Return the (X, Y) coordinate for the center point of the cell that contains the specified text.  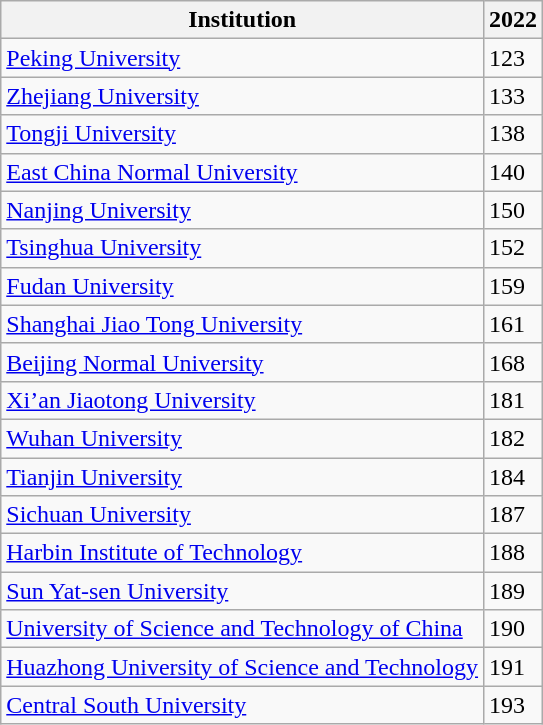
Tongji University (242, 134)
138 (514, 134)
Institution (242, 20)
140 (514, 172)
Shanghai Jiao Tong University (242, 324)
189 (514, 591)
Sichuan University (242, 515)
Tianjin University (242, 477)
150 (514, 210)
Central South University (242, 705)
University of Science and Technology of China (242, 629)
Huazhong University of Science and Technology (242, 667)
181 (514, 400)
Fudan University (242, 286)
152 (514, 248)
184 (514, 477)
Sun Yat-sen University (242, 591)
188 (514, 553)
Harbin Institute of Technology (242, 553)
Nanjing University (242, 210)
Tsinghua University (242, 248)
133 (514, 96)
191 (514, 667)
159 (514, 286)
123 (514, 58)
2022 (514, 20)
168 (514, 362)
East China Normal University (242, 172)
161 (514, 324)
Zhejiang University (242, 96)
193 (514, 705)
187 (514, 515)
190 (514, 629)
Peking University (242, 58)
Beijing Normal University (242, 362)
Xi’an Jiaotong University (242, 400)
Wuhan University (242, 438)
182 (514, 438)
